Detect which cell encompasses the target text, then output its [X, Y] center coordinate. 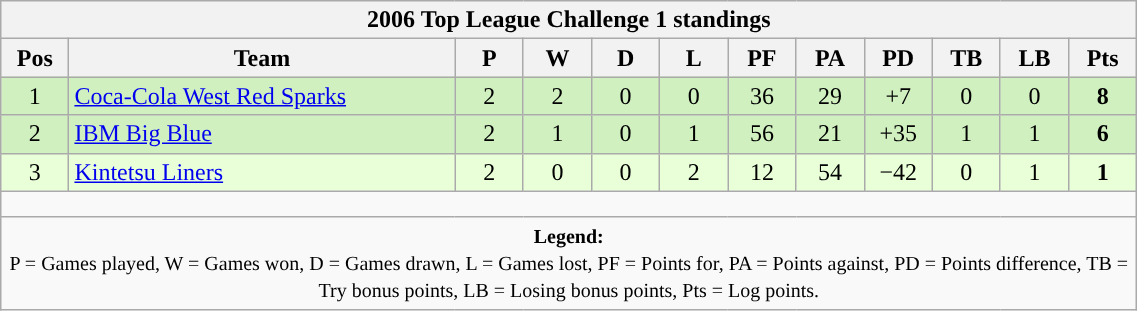
Pos [35, 58]
D [625, 58]
8 [1103, 96]
3 [35, 172]
54 [830, 172]
+35 [898, 134]
+7 [898, 96]
W [557, 58]
PA [830, 58]
PF [762, 58]
Kintetsu Liners [262, 172]
PD [898, 58]
12 [762, 172]
Team [262, 58]
P [489, 58]
56 [762, 134]
29 [830, 96]
Coca-Cola West Red Sparks [262, 96]
TB [966, 58]
LB [1034, 58]
2006 Top League Challenge 1 standings [569, 20]
L [694, 58]
−42 [898, 172]
36 [762, 96]
Pts [1103, 58]
6 [1103, 134]
IBM Big Blue [262, 134]
21 [830, 134]
